Pinpoint the cell where the given text exists, returning its [X, Y] midpoint coordinate. 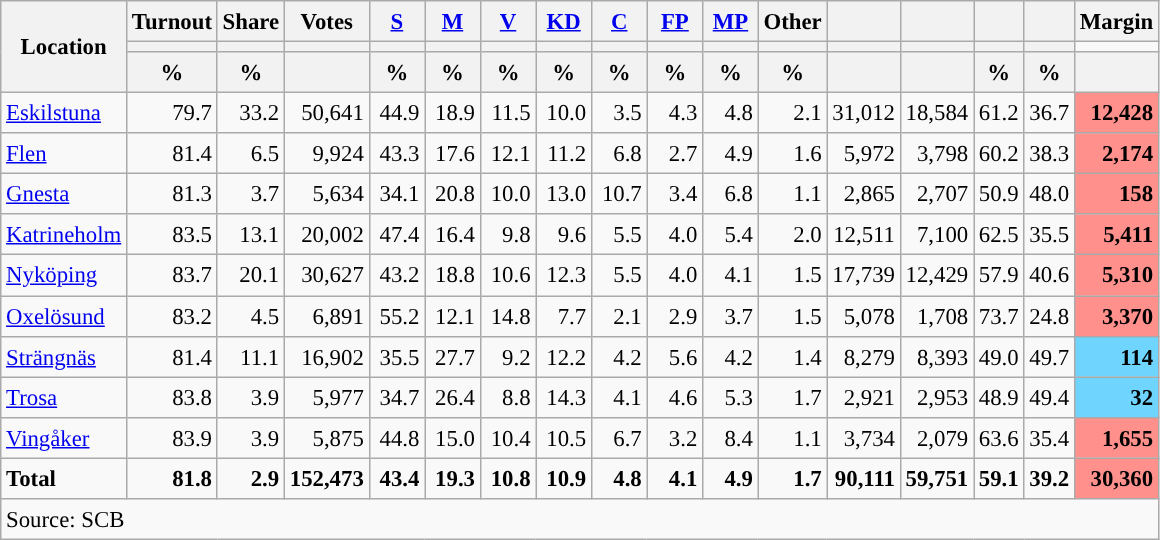
10.4 [508, 438]
5.6 [675, 356]
12,429 [936, 276]
26.4 [453, 398]
20.8 [453, 194]
20.1 [250, 276]
4.6 [675, 398]
50,641 [326, 114]
40.6 [1049, 276]
19.3 [453, 478]
14.8 [508, 316]
12,511 [864, 234]
73.7 [999, 316]
83.5 [172, 234]
61.2 [999, 114]
Flen [64, 154]
2,079 [936, 438]
18.9 [453, 114]
3,798 [936, 154]
4.5 [250, 316]
Other [792, 22]
4.3 [675, 114]
Votes [326, 22]
43.4 [397, 478]
5.4 [731, 234]
8.8 [508, 398]
5,411 [1116, 234]
18,584 [936, 114]
43.2 [397, 276]
50.9 [999, 194]
10.7 [619, 194]
7,100 [936, 234]
48.9 [999, 398]
10.5 [564, 438]
12.2 [564, 356]
17.6 [453, 154]
13.0 [564, 194]
114 [1116, 356]
8,279 [864, 356]
5,977 [326, 398]
1,655 [1116, 438]
81.8 [172, 478]
30,360 [1116, 478]
83.2 [172, 316]
6,891 [326, 316]
Share [250, 22]
57.9 [999, 276]
60.2 [999, 154]
83.7 [172, 276]
5,078 [864, 316]
15.0 [453, 438]
90,111 [864, 478]
S [397, 22]
31,012 [864, 114]
83.9 [172, 438]
5,310 [1116, 276]
3.5 [619, 114]
38.3 [1049, 154]
C [619, 22]
11.2 [564, 154]
Source: SCB [580, 520]
81.3 [172, 194]
10.8 [508, 478]
18.8 [453, 276]
5,875 [326, 438]
1.4 [792, 356]
30,627 [326, 276]
6.7 [619, 438]
1,708 [936, 316]
2,174 [1116, 154]
Katrineholm [64, 234]
12,428 [1116, 114]
MP [731, 22]
43.3 [397, 154]
10.9 [564, 478]
59,751 [936, 478]
32 [1116, 398]
KD [564, 22]
Vingåker [64, 438]
Oxelösund [64, 316]
1.6 [792, 154]
9.2 [508, 356]
6.5 [250, 154]
Eskilstuna [64, 114]
158 [1116, 194]
48.0 [1049, 194]
7.7 [564, 316]
9,924 [326, 154]
Location [64, 47]
3.4 [675, 194]
44.8 [397, 438]
2,865 [864, 194]
Margin [1116, 22]
2.7 [675, 154]
M [453, 22]
11.5 [508, 114]
Strängnäs [64, 356]
16.4 [453, 234]
2,707 [936, 194]
49.7 [1049, 356]
34.7 [397, 398]
FP [675, 22]
59.1 [999, 478]
39.2 [1049, 478]
79.7 [172, 114]
20,002 [326, 234]
24.8 [1049, 316]
35.4 [1049, 438]
2,921 [864, 398]
Nyköping [64, 276]
8,393 [936, 356]
47.4 [397, 234]
83.8 [172, 398]
13.1 [250, 234]
10.6 [508, 276]
9.8 [508, 234]
2,953 [936, 398]
62.5 [999, 234]
Turnout [172, 22]
27.7 [453, 356]
55.2 [397, 316]
5,972 [864, 154]
63.6 [999, 438]
11.1 [250, 356]
3.2 [675, 438]
Gnesta [64, 194]
33.2 [250, 114]
17,739 [864, 276]
36.7 [1049, 114]
Total [64, 478]
V [508, 22]
152,473 [326, 478]
14.3 [564, 398]
8.4 [731, 438]
12.3 [564, 276]
44.9 [397, 114]
5.3 [731, 398]
3,370 [1116, 316]
5,634 [326, 194]
49.0 [999, 356]
49.4 [1049, 398]
34.1 [397, 194]
3,734 [864, 438]
16,902 [326, 356]
2.0 [792, 234]
9.6 [564, 234]
Trosa [64, 398]
